Return the [x, y] coordinate for the center point of the cell that contains the specified text.  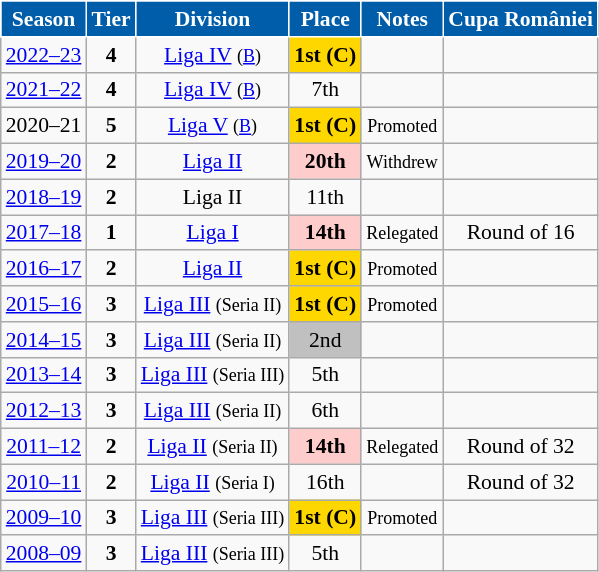
Liga II (Seria II) [213, 447]
2008–09 [44, 554]
Notes [402, 19]
2016–17 [44, 269]
2010–11 [44, 482]
Cupa României [520, 19]
2009–10 [44, 518]
6th [325, 411]
2nd [325, 340]
2017–18 [44, 233]
2012–13 [44, 411]
Liga V (B) [213, 126]
2014–15 [44, 340]
20th [325, 162]
5 [110, 126]
Place [325, 19]
Tier [110, 19]
2022–23 [44, 55]
2018–19 [44, 197]
1 [110, 233]
2020–21 [44, 126]
2013–14 [44, 375]
2021–22 [44, 90]
2015–16 [44, 304]
2011–12 [44, 447]
Round of 16 [520, 233]
11th [325, 197]
Division [213, 19]
Liga II (Seria I) [213, 482]
7th [325, 90]
Liga I [213, 233]
Season [44, 19]
Withdrew [402, 162]
2019–20 [44, 162]
16th [325, 482]
